Provide the (X, Y) coordinate of the cell's center where the given text is located.  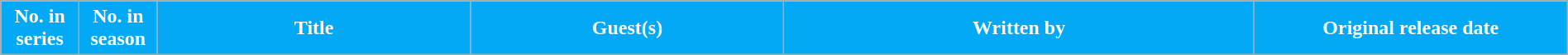
No. inseries (40, 28)
No. inseason (117, 28)
Guest(s) (627, 28)
Title (314, 28)
Original release date (1411, 28)
Written by (1019, 28)
